Pinpoint the cell where the given text exists, returning its (x, y) midpoint coordinate. 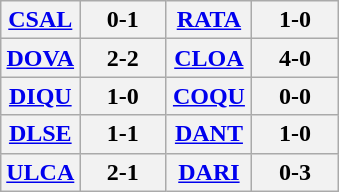
DARI (209, 172)
ULCA (40, 172)
RATA (209, 20)
CSAL (40, 20)
0-1 (123, 20)
0-0 (295, 96)
0-3 (295, 172)
1-1 (123, 134)
DANT (209, 134)
2-2 (123, 58)
DOVA (40, 58)
2-1 (123, 172)
DIQU (40, 96)
CLOA (209, 58)
4-0 (295, 58)
DLSE (40, 134)
COQU (209, 96)
